Return (x, y) of the center of cell containing provided text 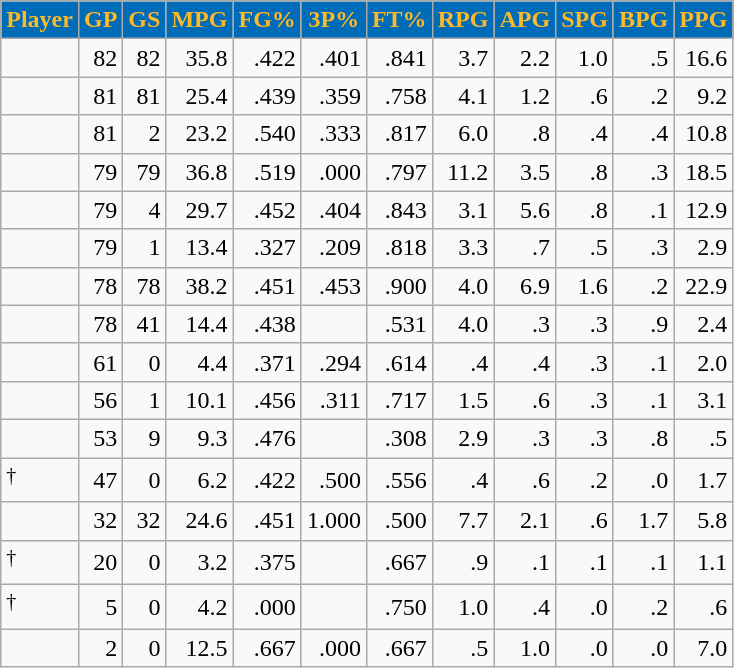
1.000 (334, 521)
.404 (334, 210)
.797 (399, 172)
9.2 (704, 96)
53 (100, 438)
MPG (200, 20)
.614 (399, 362)
18.5 (704, 172)
SPG (585, 20)
4.2 (200, 608)
10.8 (704, 134)
BPG (643, 20)
.717 (399, 400)
56 (100, 400)
.311 (334, 400)
FG% (267, 20)
2.0 (704, 362)
7.0 (704, 648)
.476 (267, 438)
.359 (334, 96)
.540 (267, 134)
6.2 (200, 480)
16.6 (704, 58)
3.5 (525, 172)
2.1 (525, 521)
1.5 (463, 400)
.438 (267, 324)
.333 (334, 134)
10.1 (200, 400)
1.1 (704, 562)
Player (40, 20)
.750 (399, 608)
14.4 (200, 324)
.375 (267, 562)
.456 (267, 400)
35.8 (200, 58)
29.7 (200, 210)
.817 (399, 134)
GP (100, 20)
.453 (334, 286)
4.1 (463, 96)
5.8 (704, 521)
5 (100, 608)
.7 (525, 248)
7.7 (463, 521)
9.3 (200, 438)
.556 (399, 480)
6.0 (463, 134)
3.7 (463, 58)
PPG (704, 20)
12.5 (200, 648)
.209 (334, 248)
1.6 (585, 286)
.294 (334, 362)
9 (144, 438)
.519 (267, 172)
41 (144, 324)
.843 (399, 210)
APG (525, 20)
.327 (267, 248)
RPG (463, 20)
.900 (399, 286)
23.2 (200, 134)
61 (100, 362)
2.4 (704, 324)
38.2 (200, 286)
12.9 (704, 210)
1.2 (525, 96)
.758 (399, 96)
3.2 (200, 562)
22.9 (704, 286)
4.4 (200, 362)
36.8 (200, 172)
6.9 (525, 286)
4 (144, 210)
.439 (267, 96)
3.3 (463, 248)
47 (100, 480)
24.6 (200, 521)
3P% (334, 20)
.818 (399, 248)
5.6 (525, 210)
25.4 (200, 96)
13.4 (200, 248)
11.2 (463, 172)
.452 (267, 210)
.841 (399, 58)
FT% (399, 20)
GS (144, 20)
.308 (399, 438)
.531 (399, 324)
20 (100, 562)
.401 (334, 58)
2.2 (525, 58)
.371 (267, 362)
